Capture the cell that displays the provided text and extract its [X, Y] central coordinate. 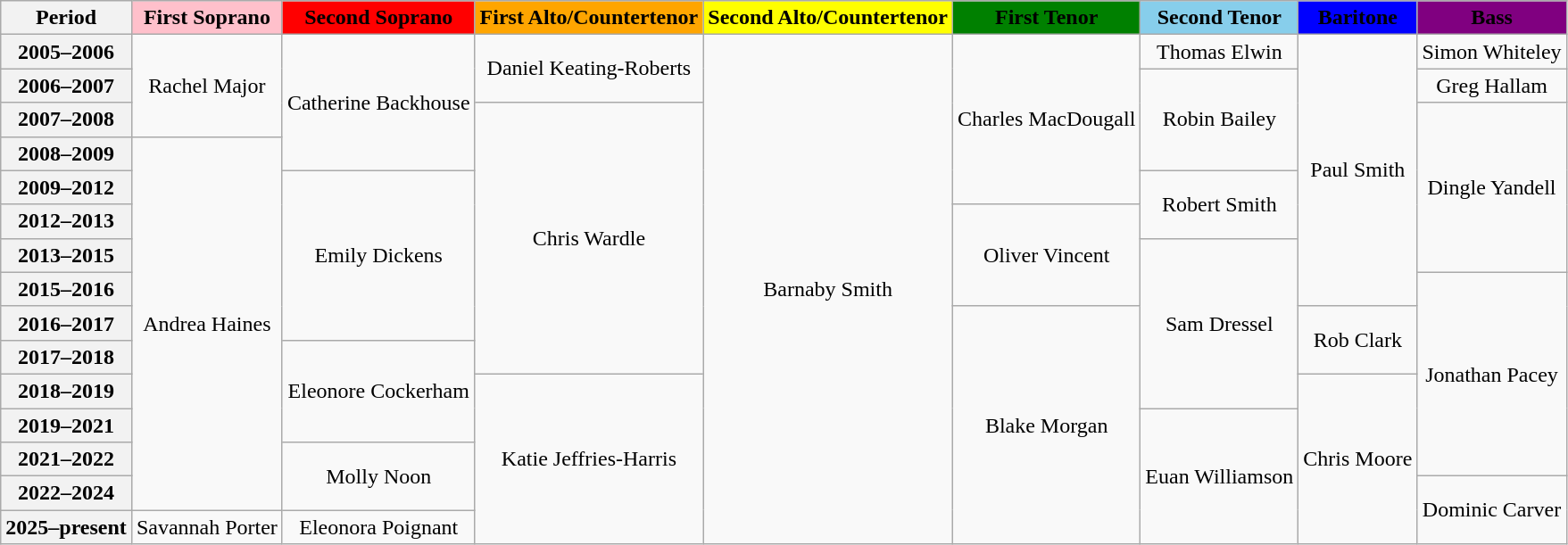
Period [66, 18]
Paul Smith [1358, 170]
2009–2012 [66, 187]
Savannah Porter [207, 527]
Baritone [1358, 18]
Daniel Keating-Roberts [589, 69]
Chris Wardle [589, 238]
Charles MacDougall [1046, 120]
Robert Smith [1219, 204]
First Tenor [1046, 18]
2021–2022 [66, 459]
Euan Williamson [1219, 476]
Rob Clark [1358, 340]
2008–2009 [66, 153]
2012–2013 [66, 221]
Jonathan Pacey [1492, 374]
Andrea Haines [207, 323]
2013–2015 [66, 255]
Molly Noon [378, 476]
Catherine Backhouse [378, 103]
Robin Bailey [1219, 120]
Emily Dickens [378, 255]
Eleonore Cockerham [378, 391]
2015–2016 [66, 289]
Second Tenor [1219, 18]
Oliver Vincent [1046, 255]
2007–2008 [66, 120]
Simon Whiteley [1492, 52]
Eleonora Poignant [378, 527]
2022–2024 [66, 493]
2018–2019 [66, 391]
Second Soprano [378, 18]
Greg Hallam [1492, 86]
Second Alto/Countertenor [828, 18]
Rachel Major [207, 86]
Bass [1492, 18]
Barnaby Smith [828, 289]
2005–2006 [66, 52]
First Soprano [207, 18]
Dingle Yandell [1492, 187]
Sam Dressel [1219, 323]
2025–present [66, 527]
2017–2018 [66, 357]
Katie Jeffries-Harris [589, 458]
Blake Morgan [1046, 425]
Thomas Elwin [1219, 52]
2016–2017 [66, 323]
2006–2007 [66, 86]
Chris Moore [1358, 458]
2019–2021 [66, 425]
Dominic Carver [1492, 510]
First Alto/Countertenor [589, 18]
